Extract the (x, y) coordinate from the center of the cell holding the provided text.  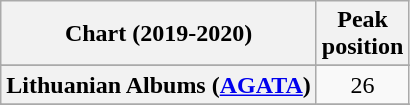
Chart (2019-2020) (159, 34)
26 (362, 85)
Lithuanian Albums (AGATA) (159, 85)
Peakposition (362, 34)
